Extract the [x, y] coordinate from the center of the cell holding the provided text.  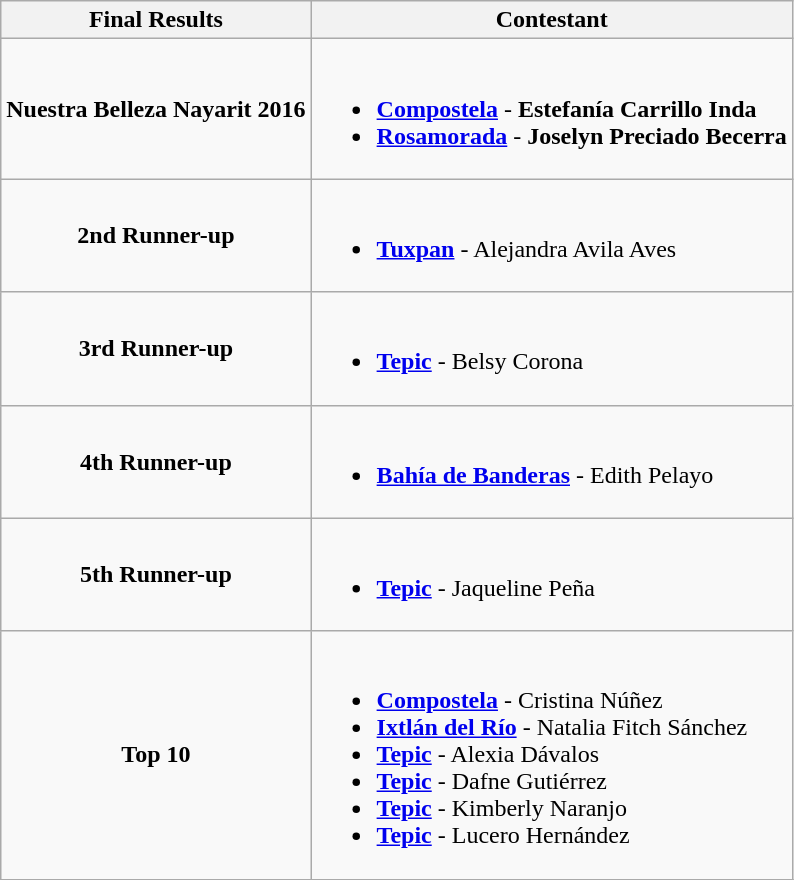
Nuestra Belleza Nayarit 2016 [156, 109]
Compostela - Estefanía Carrillo Inda Rosamorada - Joselyn Preciado Becerra [552, 109]
2nd Runner-up [156, 236]
Final Results [156, 20]
Tuxpan - Alejandra Avila Aves [552, 236]
5th Runner-up [156, 574]
Top 10 [156, 755]
Contestant [552, 20]
Bahía de Banderas - Edith Pelayo [552, 462]
3rd Runner-up [156, 348]
4th Runner-up [156, 462]
Tepic - Belsy Corona [552, 348]
Tepic - Jaqueline Peña [552, 574]
